For the text-containing cell, return its midpoint in [x, y] coordinate format. 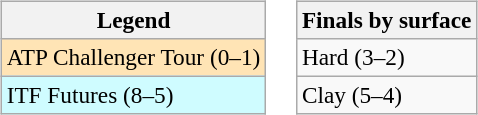
Finals by surface [387, 20]
Clay (5–4) [387, 95]
Legend [133, 20]
ATP Challenger Tour (0–1) [133, 57]
Hard (3–2) [387, 57]
ITF Futures (8–5) [133, 95]
